For the text-containing cell, return its midpoint in (x, y) coordinate format. 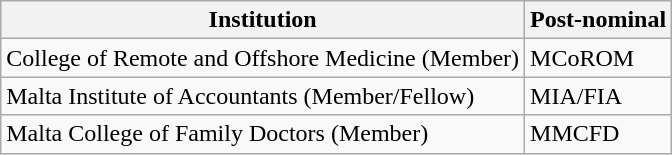
College of Remote and Offshore Medicine (Member) (263, 58)
Malta Institute of Accountants (Member/Fellow) (263, 96)
Malta College of Family Doctors (Member) (263, 134)
MIA/FIA (598, 96)
MMCFD (598, 134)
MCoROM (598, 58)
Post-nominal (598, 20)
Institution (263, 20)
